Capture the cell that displays the provided text and extract its [X, Y] central coordinate. 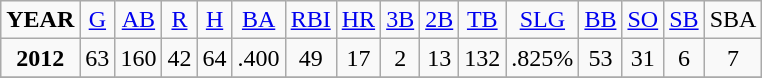
G [98, 20]
YEAR [40, 20]
R [180, 20]
SO [643, 20]
H [214, 20]
53 [600, 58]
RBI [310, 20]
42 [180, 58]
AB [138, 20]
SB [684, 20]
TB [482, 20]
2 [400, 58]
2012 [40, 58]
3B [400, 20]
SBA [733, 20]
160 [138, 58]
49 [310, 58]
64 [214, 58]
SLG [542, 20]
63 [98, 58]
BA [258, 20]
.400 [258, 58]
132 [482, 58]
.825% [542, 58]
7 [733, 58]
31 [643, 58]
17 [358, 58]
13 [440, 58]
6 [684, 58]
HR [358, 20]
BB [600, 20]
2B [440, 20]
